Output the (X, Y) coordinate of the center of the cell containing the given text.  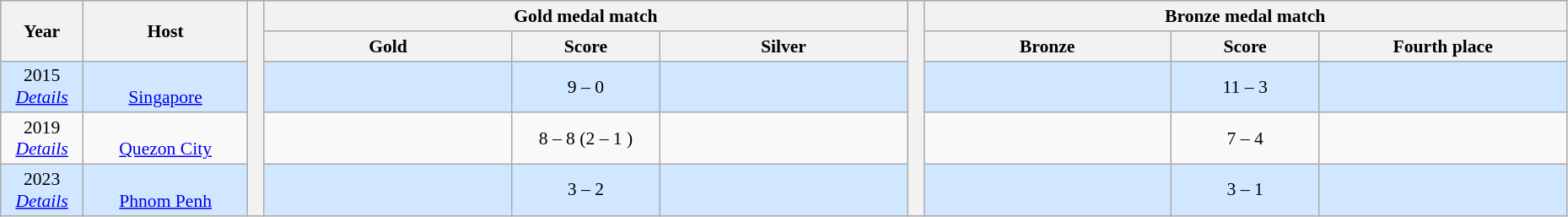
3 – 1 (1245, 191)
3 – 2 (586, 191)
Host (165, 30)
Singapore (165, 86)
11 – 3 (1245, 86)
Fourth place (1442, 46)
2019 Details (42, 138)
Year (42, 30)
Silver (783, 46)
Bronze (1048, 46)
Bronze medal match (1245, 16)
Phnom Penh (165, 191)
2015 Details (42, 86)
Gold (388, 46)
8 – 8 (2 – 1 ) (586, 138)
Gold medal match (585, 16)
7 – 4 (1245, 138)
Quezon City (165, 138)
9 – 0 (586, 86)
2023 Details (42, 191)
